Extract the [x, y] coordinate from the center of the cell holding the provided text.  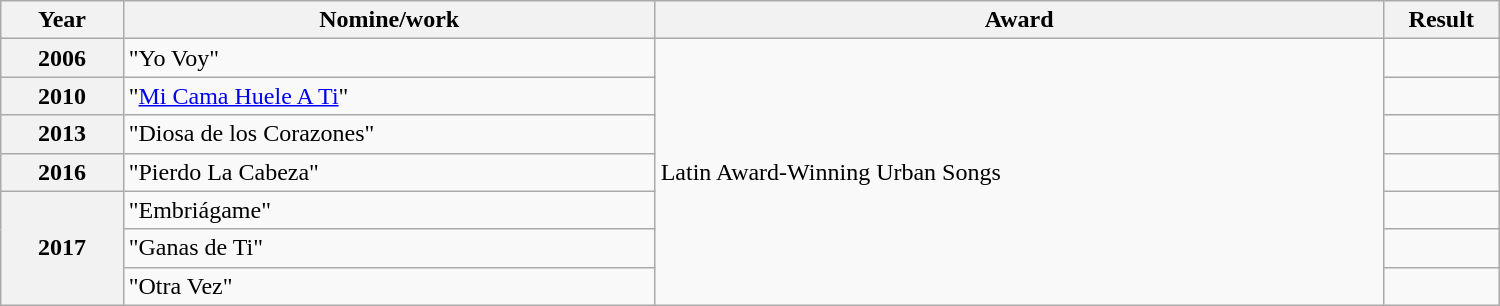
"Diosa de los Corazones" [389, 134]
2010 [62, 96]
2016 [62, 172]
"Otra Vez" [389, 286]
Award [1019, 20]
"Ganas de Ti" [389, 248]
2013 [62, 134]
"Pierdo La Cabeza" [389, 172]
Nomine/work [389, 20]
2006 [62, 58]
2017 [62, 248]
Latin Award-Winning Urban Songs [1019, 172]
"Embriágame" [389, 210]
"Yo Voy" [389, 58]
Year [62, 20]
Result [1441, 20]
"Mi Cama Huele A Ti" [389, 96]
